For the text-containing cell, return its midpoint in (x, y) coordinate format. 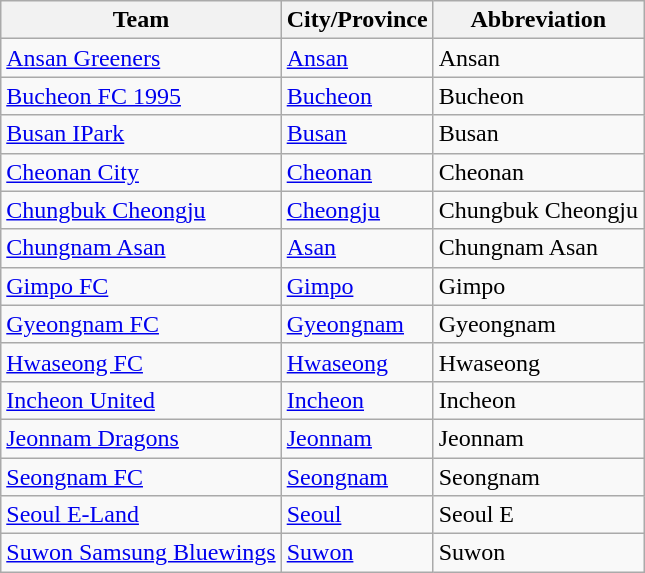
Seoul E-Land (141, 515)
Seoul (357, 515)
Cheongju (357, 210)
City/Province (357, 20)
Jeonnam Dragons (141, 438)
Suwon Samsung Bluewings (141, 553)
Asan (357, 248)
Gyeongnam FC (141, 324)
Seoul E (538, 515)
Incheon United (141, 400)
Hwaseong FC (141, 362)
Bucheon FC 1995 (141, 96)
Team (141, 20)
Abbreviation (538, 20)
Gimpo FC (141, 286)
Seongnam FC (141, 477)
Ansan Greeners (141, 58)
Cheonan City (141, 172)
Busan IPark (141, 134)
